Detect which cell encompasses the target text, then output its (x, y) center coordinate. 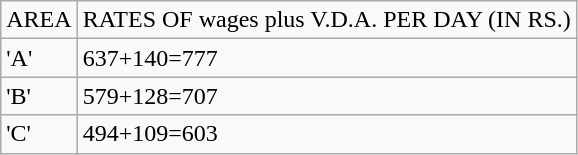
637+140=777 (326, 58)
'C' (39, 134)
494+109=603 (326, 134)
RATES OF wages plus V.D.A. PER DAY (IN RS.) (326, 20)
'B' (39, 96)
'A' (39, 58)
AREA (39, 20)
579+128=707 (326, 96)
